Determine the [x, y] coordinate at the center of the cell enclosing the given text.  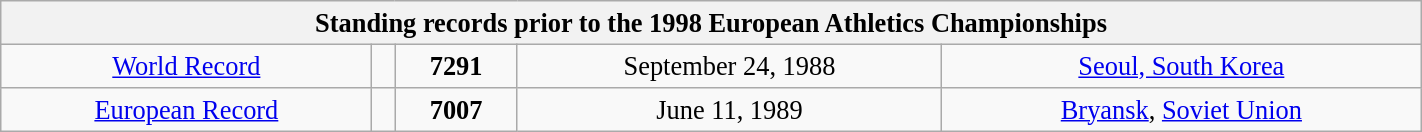
June 11, 1989 [729, 109]
World Record [186, 66]
7007 [456, 109]
Seoul, South Korea [1181, 66]
7291 [456, 66]
European Record [186, 109]
Bryansk, Soviet Union [1181, 109]
September 24, 1988 [729, 66]
Standing records prior to the 1998 European Athletics Championships [711, 22]
